Output the (X, Y) coordinate of the center of the cell containing the given text.  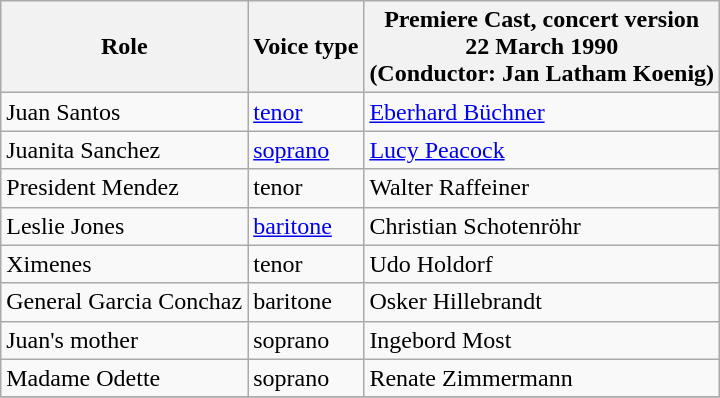
Walter Raffeiner (542, 188)
Voice type (306, 47)
Christian Schotenröhr (542, 226)
Madame Odette (124, 378)
Eberhard Büchner (542, 112)
Ximenes (124, 264)
President Mendez (124, 188)
Udo Holdorf (542, 264)
Lucy Peacock (542, 150)
Juanita Sanchez (124, 150)
Renate Zimmermann (542, 378)
General Garcia Conchaz (124, 302)
Ingebord Most (542, 340)
Role (124, 47)
Leslie Jones (124, 226)
Juan Santos (124, 112)
Osker Hillebrandt (542, 302)
Premiere Cast, concert version22 March 1990(Conductor: Jan Latham Koenig) (542, 47)
Juan's mother (124, 340)
